For the text-containing cell, return its midpoint in (x, y) coordinate format. 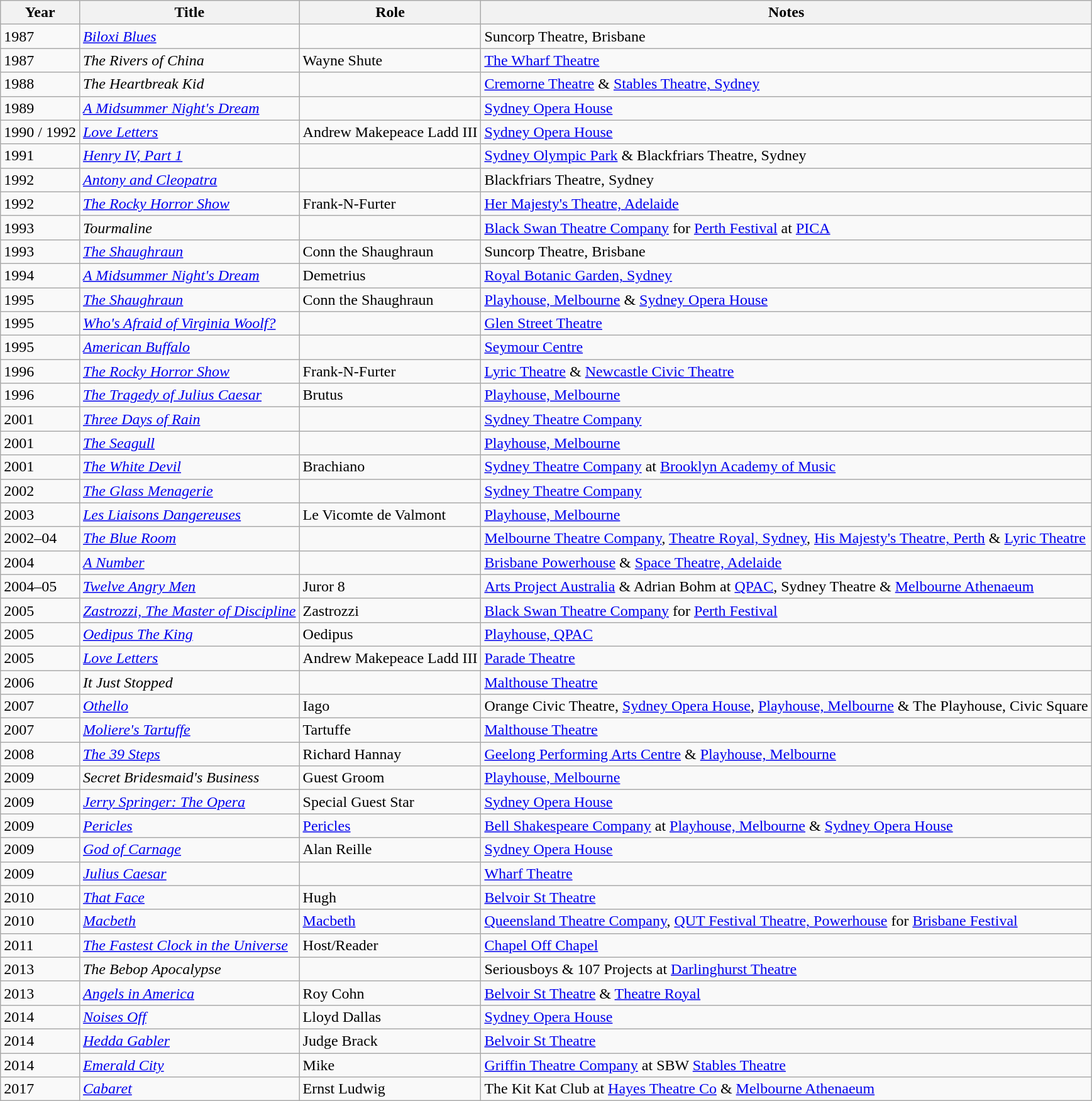
Les Liaisons Dangereuses (189, 515)
The White Devil (189, 467)
The Wharf Theatre (786, 60)
That Face (189, 897)
2004 (40, 562)
Demetrius (390, 275)
2002–04 (40, 539)
God of Carnage (189, 850)
Geelong Performing Arts Centre & Playhouse, Melbourne (786, 754)
2017 (40, 1089)
Queensland Theatre Company, QUT Festival Theatre, Powerhouse for Brisbane Festival (786, 921)
Host/Reader (390, 945)
Who's Afraid of Virginia Woolf? (189, 324)
The Heartbreak Kid (189, 84)
Bell Shakespeare Company at Playhouse, Melbourne & Sydney Opera House (786, 826)
Year (40, 13)
Parade Theatre (786, 658)
Playhouse, QPAC (786, 634)
Othello (189, 706)
Judge Brack (390, 1041)
Three Days of Rain (189, 419)
Cremorne Theatre & Stables Theatre, Sydney (786, 84)
Blackfriars Theatre, Sydney (786, 180)
Sydney Olympic Park & Blackfriars Theatre, Sydney (786, 156)
Emerald City (189, 1065)
Secret Bridesmaid's Business (189, 778)
The 39 Steps (189, 754)
Title (189, 13)
The Tragedy of Julius Caesar (189, 395)
1994 (40, 275)
Noises Off (189, 1017)
Biloxi Blues (189, 36)
Roy Cohn (390, 993)
Brachiano (390, 467)
Lloyd Dallas (390, 1017)
Role (390, 13)
The Seagull (189, 443)
Julius Caesar (189, 874)
Wharf Theatre (786, 874)
Wayne Shute (390, 60)
The Glass Menagerie (189, 491)
Royal Botanic Garden, Sydney (786, 275)
Brisbane Powerhouse & Space Theatre, Adelaide (786, 562)
Arts Project Australia & Adrian Bohm at QPAC, Sydney Theatre & Melbourne Athenaeum (786, 586)
Chapel Off Chapel (786, 945)
Henry IV, Part 1 (189, 156)
2004–05 (40, 586)
Antony and Cleopatra (189, 180)
Griffin Theatre Company at SBW Stables Theatre (786, 1065)
Zastrozzi (390, 610)
Sydney Theatre Company at Brooklyn Academy of Music (786, 467)
The Fastest Clock in the Universe (189, 945)
Zastrozzi, The Master of Discipline (189, 610)
Glen Street Theatre (786, 324)
Tourmaline (189, 227)
2008 (40, 754)
A Number (189, 562)
Richard Hannay (390, 754)
Orange Civic Theatre, Sydney Opera House, Playhouse, Melbourne & The Playhouse, Civic Square (786, 706)
Juror 8 (390, 586)
Mike (390, 1065)
The Bebop Apocalypse (189, 969)
The Rivers of China (189, 60)
Hedda Gabler (189, 1041)
Melbourne Theatre Company, Theatre Royal, Sydney, His Majesty's Theatre, Perth & Lyric Theatre (786, 539)
Ernst Ludwig (390, 1089)
Moliere's Tartuffe (189, 730)
It Just Stopped (189, 682)
Belvoir St Theatre & Theatre Royal (786, 993)
Le Vicomte de Valmont (390, 515)
2003 (40, 515)
Guest Groom (390, 778)
2002 (40, 491)
Hugh (390, 897)
Her Majesty's Theatre, Adelaide (786, 204)
Playhouse, Melbourne & Sydney Opera House (786, 300)
1989 (40, 108)
Black Swan Theatre Company for Perth Festival (786, 610)
Iago (390, 706)
1991 (40, 156)
Special Guest Star (390, 802)
The Kit Kat Club at Hayes Theatre Co & Melbourne Athenaeum (786, 1089)
Seriousboys & 107 Projects at Darlinghurst Theatre (786, 969)
The Blue Room (189, 539)
Notes (786, 13)
Twelve Angry Men (189, 586)
Jerry Springer: The Opera (189, 802)
Brutus (390, 395)
Cabaret (189, 1089)
Oedipus The King (189, 634)
Angels in America (189, 993)
Oedipus (390, 634)
American Buffalo (189, 348)
1990 / 1992 (40, 132)
Black Swan Theatre Company for Perth Festival at PICA (786, 227)
2006 (40, 682)
Alan Reille (390, 850)
Tartuffe (390, 730)
2011 (40, 945)
Lyric Theatre & Newcastle Civic Theatre (786, 371)
Seymour Centre (786, 348)
1988 (40, 84)
